Find where the given text appears and provide that cell's center as (x, y) coordinate. 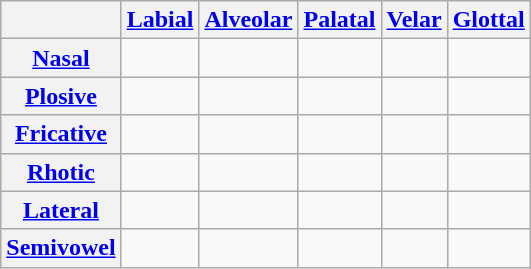
Rhotic (61, 172)
Velar (414, 20)
Glottal (488, 20)
Alveolar (248, 20)
Palatal (340, 20)
Nasal (61, 58)
Fricative (61, 134)
Semivowel (61, 248)
Lateral (61, 210)
Plosive (61, 96)
Labial (160, 20)
